Scan for the cell matching the given text and deliver its [x, y] coordinate at center. 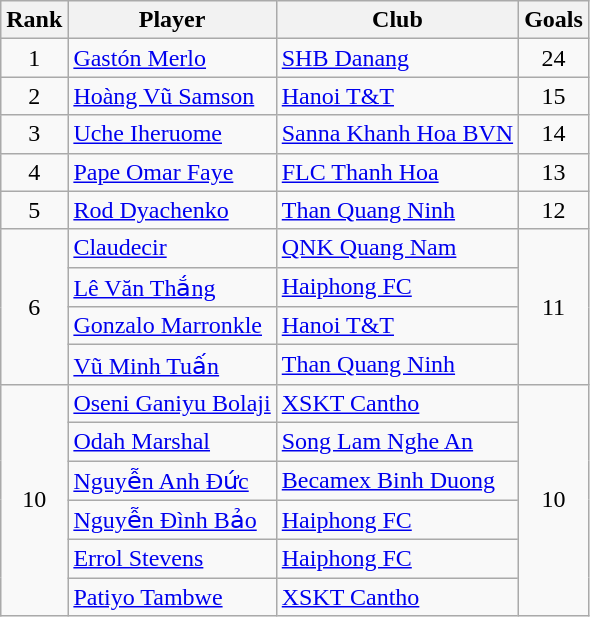
Gonzalo Marronkle [172, 326]
Nguyễn Anh Đức [172, 480]
Uche Iheruome [172, 134]
5 [34, 210]
Oseni Ganiyu Bolaji [172, 403]
3 [34, 134]
Becamex Binh Duong [397, 480]
Claudecir [172, 248]
Lê Văn Thắng [172, 287]
Odah Marshal [172, 441]
Rod Dyachenko [172, 210]
Song Lam Nghe An [397, 441]
13 [554, 172]
24 [554, 58]
4 [34, 172]
QNK Quang Nam [397, 248]
Errol Stevens [172, 559]
Sanna Khanh Hoa BVN [397, 134]
1 [34, 58]
Player [172, 20]
Rank [34, 20]
6 [34, 306]
Goals [554, 20]
12 [554, 210]
FLC Thanh Hoa [397, 172]
SHB Danang [397, 58]
Nguyễn Đình Bảo [172, 520]
Patiyo Tambwe [172, 597]
14 [554, 134]
Vũ Minh Tuấn [172, 365]
Pape Omar Faye [172, 172]
15 [554, 96]
Club [397, 20]
Gastón Merlo [172, 58]
Hoàng Vũ Samson [172, 96]
2 [34, 96]
11 [554, 306]
